Output the [x, y] coordinate of the center of the cell containing the given text.  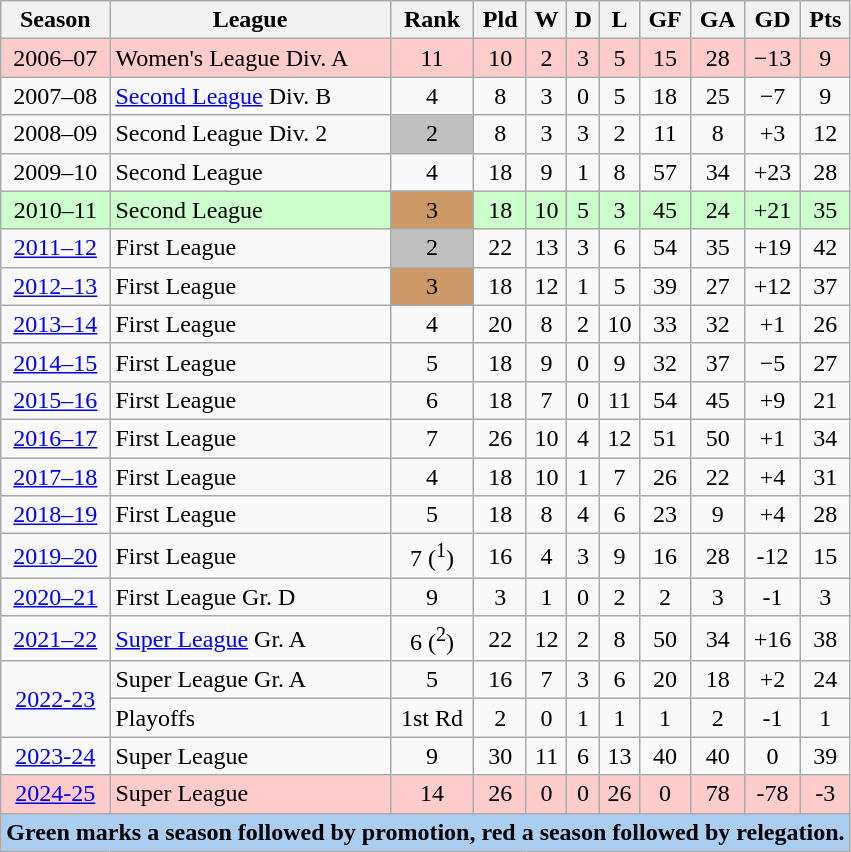
2019–20 [56, 556]
2015–16 [56, 400]
31 [825, 477]
W [546, 20]
2012–13 [56, 286]
2017–18 [56, 477]
Women's League Div. A [250, 58]
14 [432, 794]
+16 [773, 638]
2013–14 [56, 324]
2014–15 [56, 362]
2007–08 [56, 96]
Rank [432, 20]
2006–07 [56, 58]
+3 [773, 134]
2011–12 [56, 248]
2008–09 [56, 134]
2009–10 [56, 172]
38 [825, 638]
Pts [825, 20]
51 [666, 438]
D [584, 20]
Second League Div. 2 [250, 134]
2018–19 [56, 515]
2024-25 [56, 794]
-3 [825, 794]
+19 [773, 248]
−13 [773, 58]
2010–11 [56, 210]
25 [718, 96]
Second League Div. B [250, 96]
Pld [500, 20]
L [619, 20]
Season [56, 20]
2022-23 [56, 699]
23 [666, 515]
6 (2) [432, 638]
2021–22 [56, 638]
1st Rd [432, 718]
78 [718, 794]
21 [825, 400]
+9 [773, 400]
30 [500, 756]
−7 [773, 96]
-78 [773, 794]
42 [825, 248]
First League Gr. D [250, 597]
+23 [773, 172]
+2 [773, 680]
33 [666, 324]
2020–21 [56, 597]
Playoffs [250, 718]
+21 [773, 210]
GD [773, 20]
2016–17 [56, 438]
GF [666, 20]
Green marks a season followed by promotion, red a season followed by relegation. [426, 832]
57 [666, 172]
−5 [773, 362]
+12 [773, 286]
League [250, 20]
2023-24 [56, 756]
7 (1) [432, 556]
GA [718, 20]
-12 [773, 556]
